Pinpoint the cell where the given text exists, returning its [X, Y] midpoint coordinate. 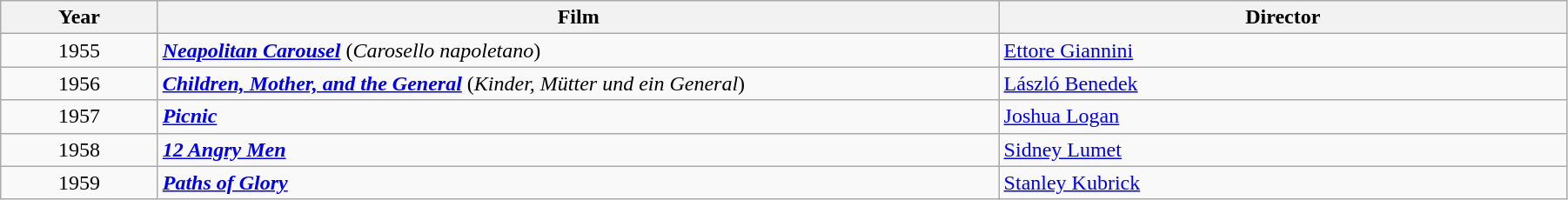
1957 [79, 117]
Paths of Glory [578, 183]
1956 [79, 83]
László Benedek [1283, 83]
Neapolitan Carousel (Carosello napoletano) [578, 50]
Picnic [578, 117]
Sidney Lumet [1283, 150]
Film [578, 17]
12 Angry Men [578, 150]
Joshua Logan [1283, 117]
1959 [79, 183]
Ettore Giannini [1283, 50]
Stanley Kubrick [1283, 183]
Director [1283, 17]
1955 [79, 50]
Children, Mother, and the General (Kinder, Mütter und ein General) [578, 83]
Year [79, 17]
1958 [79, 150]
